From the cell containing the given text, extract its center point as [x, y] coordinate. 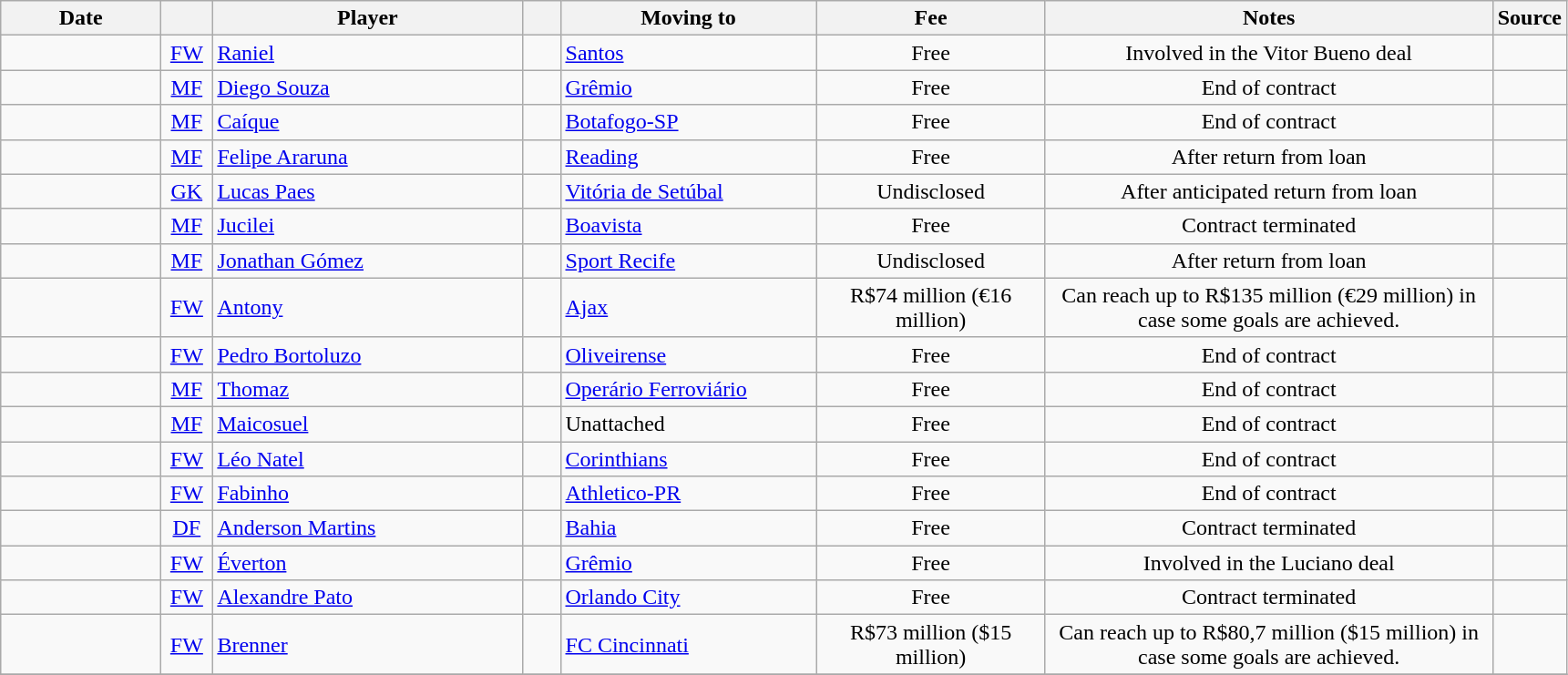
Caíque [368, 122]
Botafogo-SP [689, 122]
Bahia [689, 528]
Felipe Araruna [368, 157]
Éverton [368, 563]
R$73 million ($15 million) [931, 645]
Athletico-PR [689, 494]
DF [187, 528]
Diego Souza [368, 87]
R$74 million (€16 million) [931, 308]
Boavista [689, 226]
Fabinho [368, 494]
Raniel [368, 53]
Brenner [368, 645]
Player [368, 18]
Maicosuel [368, 424]
Oliveirense [689, 354]
Léo Natel [368, 458]
Orlando City [689, 598]
Reading [689, 157]
Lucas Paes [368, 191]
Notes [1268, 18]
Jonathan Gómez [368, 261]
Santos [689, 53]
Thomaz [368, 389]
Can reach up to R$135 million (€29 million) in case some goals are achieved. [1268, 308]
Unattached [689, 424]
Alexandre Pato [368, 598]
FC Cincinnati [689, 645]
Ajax [689, 308]
Involved in the Luciano deal [1268, 563]
Can reach up to R$80,7 million ($15 million) in case some goals are achieved. [1268, 645]
Date [81, 18]
Fee [931, 18]
Vitória de Setúbal [689, 191]
After anticipated return from loan [1268, 191]
Moving to [689, 18]
Sport Recife [689, 261]
GK [187, 191]
Pedro Bortoluzo [368, 354]
Source [1529, 18]
Antony [368, 308]
Involved in the Vitor Bueno deal [1268, 53]
Jucilei [368, 226]
Anderson Martins [368, 528]
Corinthians [689, 458]
Operário Ferroviário [689, 389]
